Locate the cell with the specified text and output its [X, Y] center coordinate. 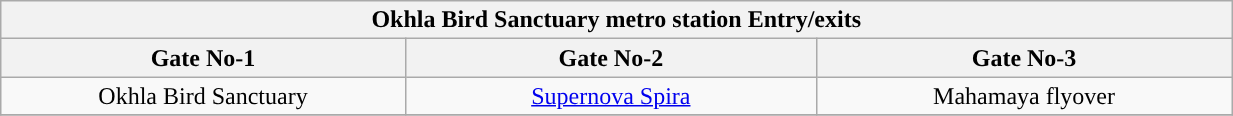
Gate No-2 [610, 58]
Gate No-3 [1024, 58]
Supernova Spira [610, 96]
Mahamaya flyover [1024, 96]
Okhla Bird Sanctuary metro station Entry/exits [616, 20]
Okhla Bird Sanctuary [204, 96]
Gate No-1 [204, 58]
